Find where the given text appears and provide that cell's center as [x, y] coordinate. 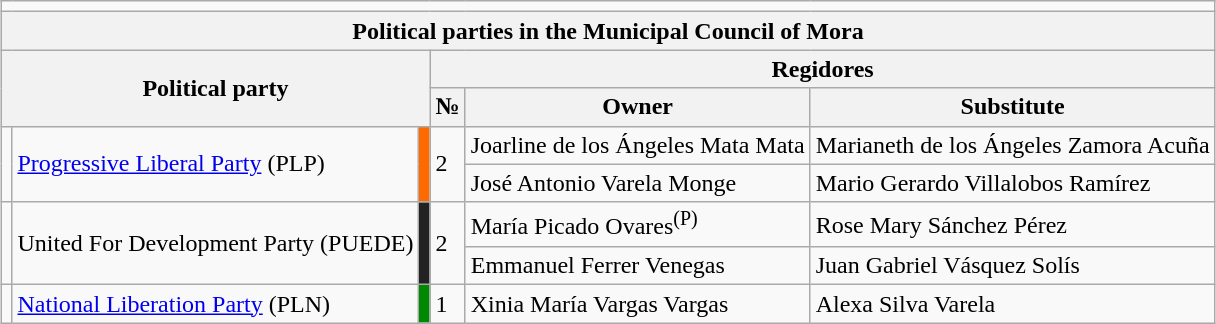
Xinia María Vargas Vargas [638, 304]
Political party [216, 88]
Substitute [1012, 107]
Political parties in the Municipal Council of Mora [608, 31]
José Antonio Varela Monge [638, 183]
Regidores [822, 69]
Joarline de los Ángeles Mata Mata [638, 145]
Marianeth de los Ángeles Zamora Acuña [1012, 145]
Owner [638, 107]
Juan Gabriel Vásquez Solís [1012, 266]
Mario Gerardo Villalobos Ramírez [1012, 183]
№ [448, 107]
María Picado Ovares(P) [638, 224]
Rose Mary Sánchez Pérez [1012, 224]
United For Development Party (PUEDE) [216, 244]
Alexa Silva Varela [1012, 304]
National Liberation Party (PLN) [216, 304]
Progressive Liberal Party (PLP) [216, 164]
1 [448, 304]
Emmanuel Ferrer Venegas [638, 266]
